Pinpoint the cell where the given text exists, returning its [x, y] midpoint coordinate. 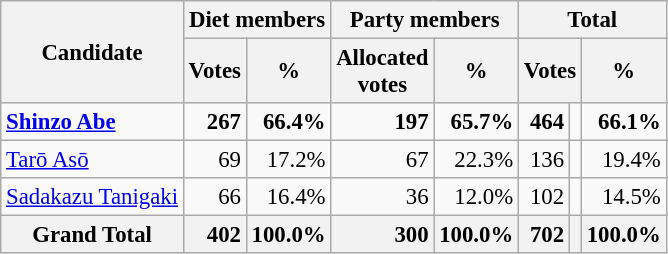
702 [544, 235]
12.0% [476, 197]
Total [592, 20]
22.3% [476, 160]
464 [544, 122]
14.5% [624, 197]
402 [214, 235]
66 [214, 197]
Allocatedvotes [382, 72]
69 [214, 160]
65.7% [476, 122]
16.4% [288, 197]
Party members [425, 20]
267 [214, 122]
67 [382, 160]
17.2% [288, 160]
Diet members [257, 20]
Candidate [92, 52]
300 [382, 235]
Grand Total [92, 235]
36 [382, 197]
136 [544, 160]
Shinzo Abe [92, 122]
19.4% [624, 160]
66.1% [624, 122]
197 [382, 122]
66.4% [288, 122]
Tarō Asō [92, 160]
Sadakazu Tanigaki [92, 197]
102 [544, 197]
